Pinpoint the cell where the given text exists, returning its (X, Y) midpoint coordinate. 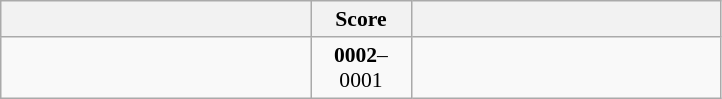
Score (361, 19)
0002–0001 (361, 68)
